Capture the cell that displays the provided text and extract its (x, y) central coordinate. 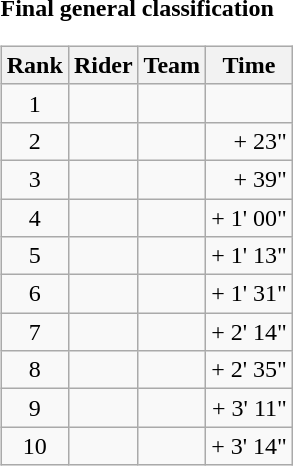
10 (34, 446)
+ 3' 11" (250, 408)
8 (34, 370)
Time (250, 65)
+ 23" (250, 141)
9 (34, 408)
4 (34, 217)
3 (34, 179)
+ 2' 14" (250, 332)
6 (34, 294)
+ 2' 35" (250, 370)
7 (34, 332)
2 (34, 141)
5 (34, 256)
+ 1' 00" (250, 217)
1 (34, 103)
+ 3' 14" (250, 446)
Rider (103, 65)
+ 1' 13" (250, 256)
+ 1' 31" (250, 294)
Rank (34, 65)
+ 39" (250, 179)
Team (172, 65)
